Capture the cell that displays the provided text and extract its (X, Y) central coordinate. 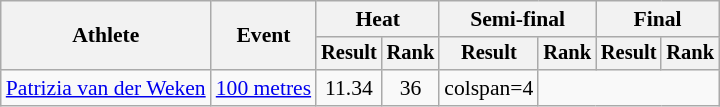
100 metres (264, 88)
Heat (378, 19)
Final (658, 19)
Event (264, 36)
Athlete (106, 36)
Patrizia van der Weken (106, 88)
11.34 (349, 88)
36 (411, 88)
colspan=4 (488, 88)
Semi-final (518, 19)
